Find where the given text appears and provide that cell's center as (x, y) coordinate. 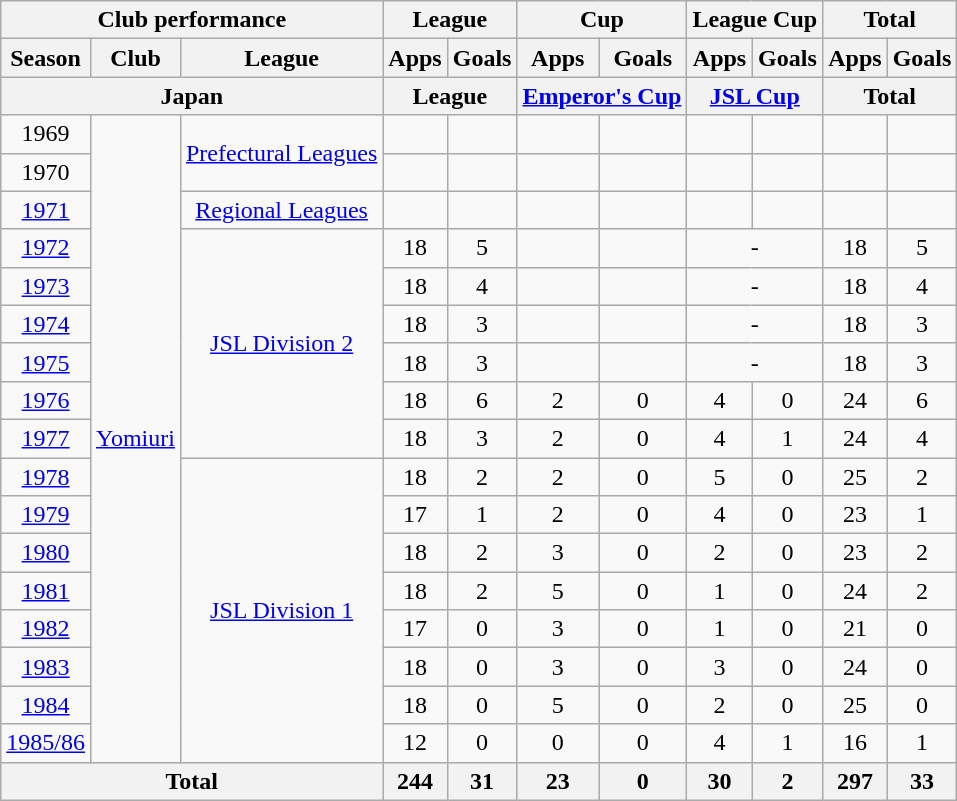
Cup (602, 20)
31 (482, 781)
Prefectural Leagues (281, 153)
1975 (46, 362)
1984 (46, 705)
1969 (46, 134)
Club (135, 58)
1980 (46, 553)
1981 (46, 591)
JSL Division 2 (281, 343)
1978 (46, 477)
1971 (46, 210)
League Cup (755, 20)
1979 (46, 515)
Season (46, 58)
297 (855, 781)
244 (415, 781)
12 (415, 743)
Yomiuri (135, 438)
1977 (46, 438)
1970 (46, 172)
1982 (46, 629)
JSL Cup (755, 96)
16 (855, 743)
33 (922, 781)
1976 (46, 400)
Japan (192, 96)
21 (855, 629)
Regional Leagues (281, 210)
1972 (46, 248)
JSL Division 1 (281, 610)
1973 (46, 286)
30 (720, 781)
1983 (46, 667)
Emperor's Cup (602, 96)
Club performance (192, 20)
1985/86 (46, 743)
1974 (46, 324)
